Detect which cell encompasses the target text, then output its (X, Y) center coordinate. 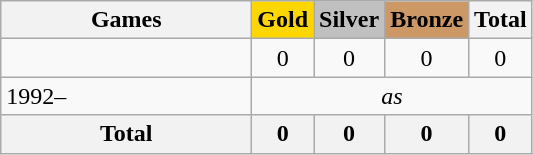
Gold (283, 20)
Bronze (427, 20)
Silver (350, 20)
Games (126, 20)
1992– (126, 96)
as (392, 96)
